Search for the cell housing the specified text and yield its (X, Y) center coordinate. 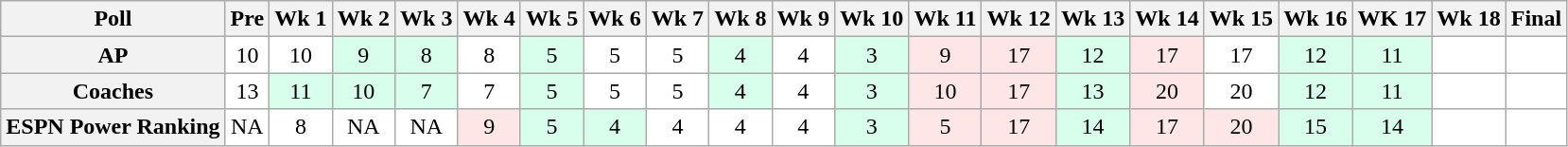
Wk 16 (1315, 19)
Wk 9 (803, 19)
AP (113, 55)
Wk 14 (1167, 19)
Wk 6 (615, 19)
Poll (113, 19)
ESPN Power Ranking (113, 127)
Wk 7 (677, 19)
Wk 5 (551, 19)
Wk 3 (427, 19)
15 (1315, 127)
Wk 11 (946, 19)
Wk 18 (1469, 19)
Pre (248, 19)
Final (1536, 19)
Wk 13 (1092, 19)
Wk 10 (871, 19)
Coaches (113, 91)
WK 17 (1392, 19)
Wk 8 (740, 19)
Wk 15 (1241, 19)
Wk 12 (1019, 19)
Wk 2 (363, 19)
Wk 1 (301, 19)
Wk 4 (489, 19)
